Detect which cell encompasses the target text, then output its [X, Y] center coordinate. 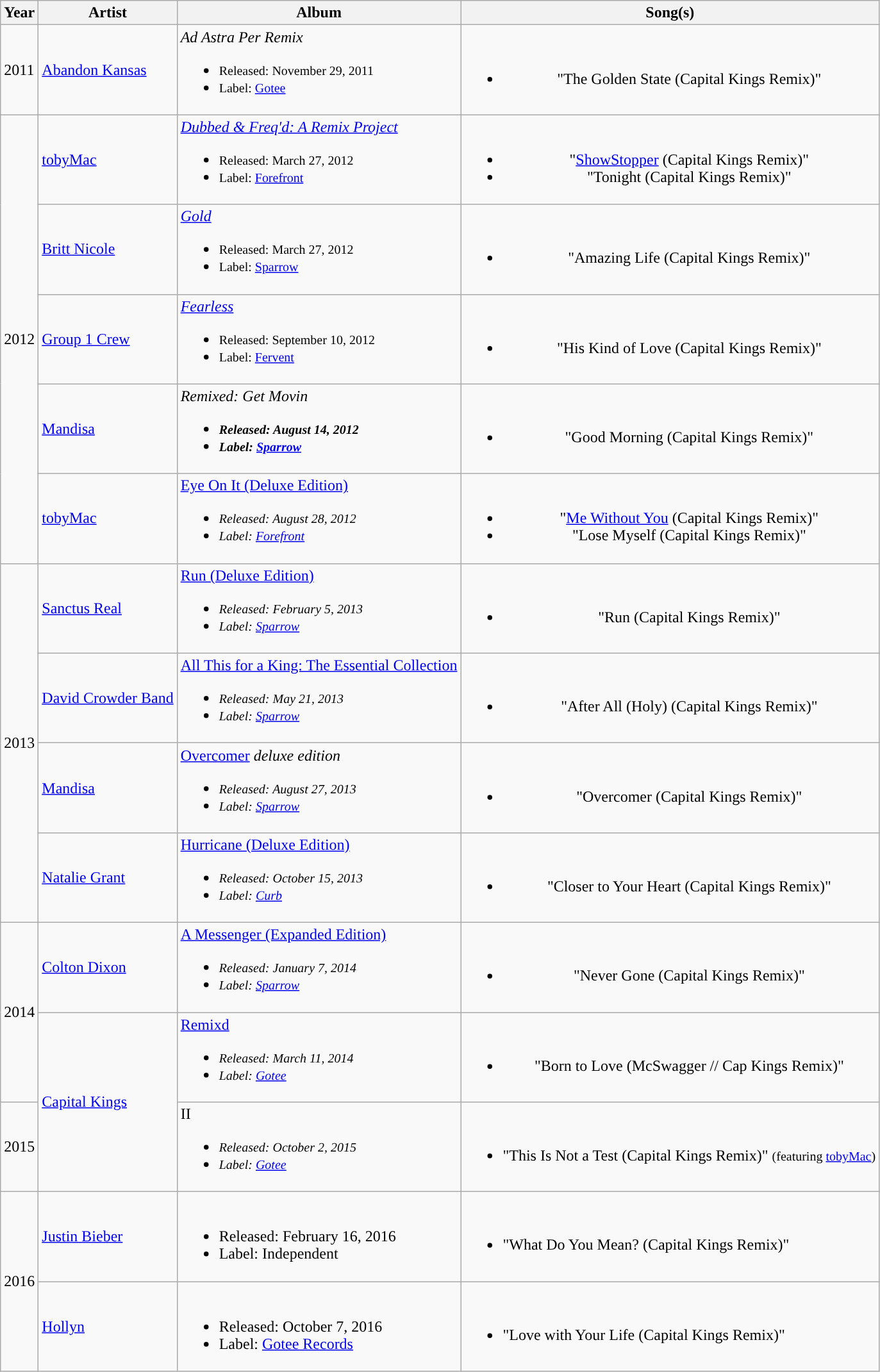
All This for a King: The Essential CollectionReleased: May 21, 2013Label: Sparrow [319, 698]
Album [319, 13]
2015 [19, 1147]
"Me Without You (Capital Kings Remix)""Lose Myself (Capital Kings Remix)" [670, 518]
2012 [19, 339]
"ShowStopper (Capital Kings Remix)""Tonight (Capital Kings Remix)" [670, 160]
Justin Bieber [108, 1237]
"His Kind of Love (Capital Kings Remix)" [670, 339]
"After All (Holy) (Capital Kings Remix)" [670, 698]
Capital Kings [108, 1102]
Ad Astra Per RemixReleased: November 29, 2011Label: Gotee [319, 70]
GoldReleased: March 27, 2012Label: Sparrow [319, 249]
Artist [108, 13]
Sanctus Real [108, 608]
Remixed: Get MovinReleased: August 14, 2012Label: Sparrow [319, 429]
Hurricane (Deluxe Edition)Released: October 15, 2013Label: Curb [319, 877]
2011 [19, 70]
"Run (Capital Kings Remix)" [670, 608]
Year [19, 13]
Released: February 16, 2016Label: Independent [319, 1237]
Abandon Kansas [108, 70]
"Never Gone (Capital Kings Remix)" [670, 967]
Eye On It (Deluxe Edition)Released: August 28, 2012Label: Forefront [319, 518]
Overcomer deluxe editionReleased: August 27, 2013Label: Sparrow [319, 788]
Dubbed & Freq'd: A Remix ProjectReleased: March 27, 2012Label: Forefront [319, 160]
Hollyn [108, 1327]
"This Is Not a Test (Capital Kings Remix)" (featuring tobyMac) [670, 1147]
Run (Deluxe Edition)Released: February 5, 2013Label: Sparrow [319, 608]
A Messenger (Expanded Edition)Released: January 7, 2014Label: Sparrow [319, 967]
David Crowder Band [108, 698]
"Love with Your Life (Capital Kings Remix)" [670, 1327]
"Overcomer (Capital Kings Remix)" [670, 788]
"Amazing Life (Capital Kings Remix)" [670, 249]
"The Golden State (Capital Kings Remix)" [670, 70]
Natalie Grant [108, 877]
"Born to Love (McSwagger // Cap Kings Remix)" [670, 1057]
Britt Nicole [108, 249]
2013 [19, 743]
2016 [19, 1282]
"Closer to Your Heart (Capital Kings Remix)" [670, 877]
FearlessReleased: September 10, 2012Label: Fervent [319, 339]
Song(s) [670, 13]
IIReleased: October 2, 2015Label: Gotee [319, 1147]
2014 [19, 1012]
Colton Dixon [108, 967]
Released: October 7, 2016Label: Gotee Records [319, 1327]
"Good Morning (Capital Kings Remix)" [670, 429]
"What Do You Mean? (Capital Kings Remix)" [670, 1237]
Group 1 Crew [108, 339]
RemixdReleased: March 11, 2014Label: Gotee [319, 1057]
